Provide the [X, Y] coordinate of the cell's center where the given text is located.  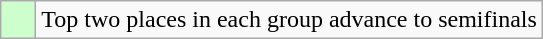
Top two places in each group advance to semifinals [290, 20]
